Determine the [X, Y] coordinate at the center of the cell enclosing the given text.  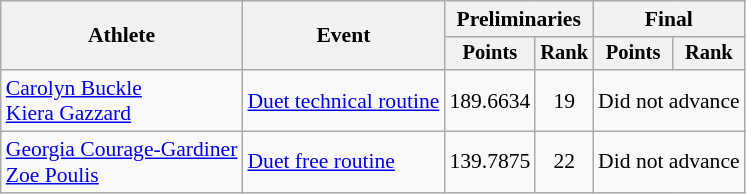
Duet free routine [343, 162]
Athlete [122, 36]
22 [564, 162]
Georgia Courage-Gardiner Zoe Poulis [122, 162]
Duet technical routine [343, 100]
19 [564, 100]
Carolyn Buckle Kiera Gazzard [122, 100]
Preliminaries [518, 19]
139.7875 [490, 162]
189.6634 [490, 100]
Event [343, 36]
Final [669, 19]
